Pinpoint the cell where the given text exists, returning its (x, y) midpoint coordinate. 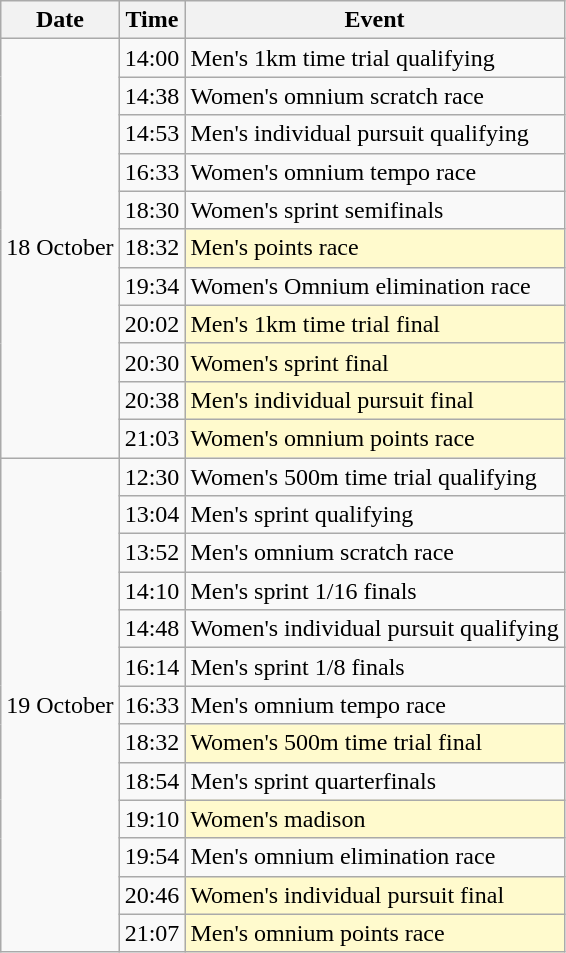
Women's individual pursuit final (374, 895)
Women's 500m time trial qualifying (374, 477)
19:54 (152, 857)
12:30 (152, 477)
18:54 (152, 781)
21:07 (152, 933)
Men's individual pursuit qualifying (374, 134)
20:46 (152, 895)
Men's sprint 1/16 finals (374, 591)
Women's sprint semifinals (374, 210)
14:10 (152, 591)
21:03 (152, 438)
Women's sprint final (374, 362)
Men's points race (374, 248)
14:48 (152, 629)
Women's Omnium elimination race (374, 286)
19:34 (152, 286)
Women's madison (374, 819)
Women's omnium tempo race (374, 172)
14:53 (152, 134)
Women's omnium scratch race (374, 96)
Date (60, 20)
13:52 (152, 553)
20:02 (152, 324)
Time (152, 20)
Men's omnium scratch race (374, 553)
Event (374, 20)
18 October (60, 248)
Men's sprint quarterfinals (374, 781)
Men's 1km time trial final (374, 324)
Men's omnium elimination race (374, 857)
Men's sprint 1/8 finals (374, 667)
20:38 (152, 400)
Men's omnium points race (374, 933)
Men's sprint qualifying (374, 515)
Women's omnium points race (374, 438)
18:30 (152, 210)
Men's 1km time trial qualifying (374, 58)
19:10 (152, 819)
19 October (60, 706)
14:00 (152, 58)
Men's omnium tempo race (374, 705)
13:04 (152, 515)
20:30 (152, 362)
Women's 500m time trial final (374, 743)
14:38 (152, 96)
16:14 (152, 667)
Men's individual pursuit final (374, 400)
Women's individual pursuit qualifying (374, 629)
